Output the [x, y] coordinate of the center of the cell containing the given text.  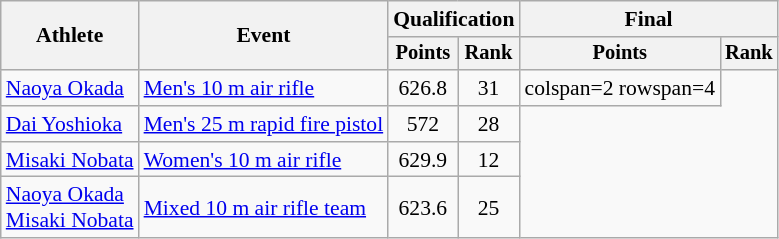
Event [264, 36]
Mixed 10 m air rifle team [264, 208]
Athlete [70, 36]
Naoya OkadaMisaki Nobata [70, 208]
Naoya Okada [70, 88]
Final [648, 19]
Qualification [454, 19]
Men's 10 m air rifle [264, 88]
626.8 [422, 88]
623.6 [422, 208]
colspan=2 rowspan=4 [620, 88]
Dai Yoshioka [70, 124]
629.9 [422, 160]
31 [489, 88]
572 [422, 124]
28 [489, 124]
12 [489, 160]
Women's 10 m air rifle [264, 160]
25 [489, 208]
Misaki Nobata [70, 160]
Men's 25 m rapid fire pistol [264, 124]
